Identify which cell holds the provided text, then report its [X, Y] central coordinate. 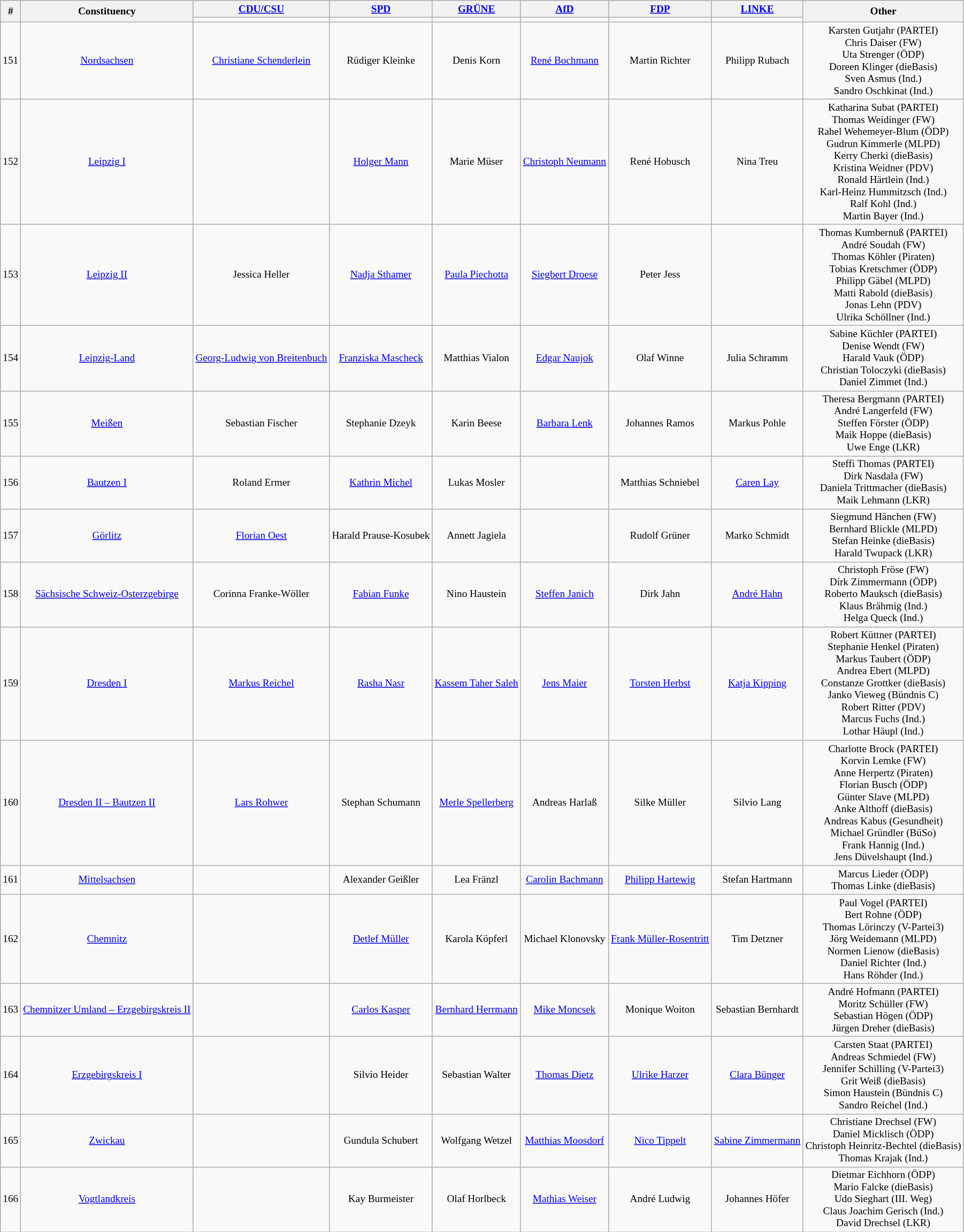
Lukas Mosler [476, 483]
Jens Maier [564, 684]
Siegbert Droese [564, 275]
Gundula Schubert [381, 1141]
Sebastian Fischer [261, 423]
Silvio Heider [381, 1075]
Görlitz [107, 535]
Johannes Ramos [660, 423]
André Hahn [758, 594]
Dietmar Eichhorn (ÖDP)Mario Falcke (dieBasis)Udo Sieghart (III. Weg)Claus Joachim Gerisch (Ind.)David Drechsel (LKR) [883, 1199]
Christoph Fröse (FW)Dirk Zimmermann (ÖDP)Roberto Mauksch (dieBasis)Klaus Brähmig (Ind.)Helga Queck (Ind.) [883, 594]
Nordsachsen [107, 60]
Markus Reichel [261, 684]
Rudolf Grüner [660, 535]
Harald Prause‑Kosubek [381, 535]
Clara Bünger [758, 1075]
Katja Kipping [758, 684]
157 [11, 535]
Philipp Hartewig [660, 880]
Michael Klonovsky [564, 939]
AfD [564, 9]
Karin Beese [476, 423]
Sebastian Walter [476, 1075]
Sebastian Bernhardt [758, 1010]
Kathrin Michel [381, 483]
Bautzen I [107, 483]
Stefan Hartmann [758, 880]
Silke Müller [660, 803]
Vogtlandkreis [107, 1199]
Thomas Dietz [564, 1075]
Other [883, 12]
Christoph Neumann [564, 162]
Corinna Franke‑Wöller [261, 594]
Stephan Schumann [381, 803]
158 [11, 594]
151 [11, 60]
Sabine Zimmermann [758, 1141]
Alexander Geißler [381, 880]
# [11, 12]
Leipzig I [107, 162]
Matthias Moosdorf [564, 1141]
Paul Vogel (PARTEI)Bert Rohne (ÖDP)Thomas Lörinczy (V-Partei3)Jörg Weidemann (MLPD)Normen Lienow (dieBasis)Daniel Richter (Ind.)Hans Röhder (Ind.) [883, 939]
Chemnitz [107, 939]
Denis Korn [476, 60]
Bernhard Herrmann [476, 1010]
Constituency [107, 12]
Merle Spellerberg [476, 803]
Kay Burmeister [381, 1199]
153 [11, 275]
159 [11, 684]
Dirk Jahn [660, 594]
Detlef Müller [381, 939]
Nino Haustein [476, 594]
Andreas Harlaß [564, 803]
Johannes Höfer [758, 1199]
Karsten Gutjahr (PARTEI)Chris Daiser (FW)Uta Strenger (ÖDP)Doreen Klinger (dieBasis)Sven Asmus (Ind.)Sandro Oschkinat (Ind.) [883, 60]
Leipzig-Land [107, 358]
GRÜNE [476, 9]
Philipp Rubach [758, 60]
Holger Mann [381, 162]
André Ludwig [660, 1199]
Annett Jagiela [476, 535]
Ulrike Harzer [660, 1075]
Barbara Lenk [564, 423]
Lea Fränzl [476, 880]
Olaf Horlbeck [476, 1199]
Edgar Naujok [564, 358]
André Hofmann (PARTEI)Moritz Schüller (FW)Sebastian Högen (ÖDP)Jürgen Dreher (dieBasis) [883, 1010]
Rasha Nasr [381, 684]
Meißen [107, 423]
162 [11, 939]
René Bochmann [564, 60]
Silvio Lang [758, 803]
Nadja Sthamer [381, 275]
Martin Richter [660, 60]
Marcus Lieder (ÖDP)Thomas Linke (dieBasis) [883, 880]
Florian Oest [261, 535]
Mathias Weiser [564, 1199]
Dresden I [107, 684]
160 [11, 803]
Peter Jess [660, 275]
Kassem Taher Saleh [476, 684]
CDU/CSU [261, 9]
Sächsische Schweiz-Osterzgebirge [107, 594]
Caren Lay [758, 483]
Roland Ermer [261, 483]
Christiane Schenderlein [261, 60]
Sabine Küchler (PARTEI)Denise Wendt (FW)Harald Vauk (ÖDP)Christian Toloczyki (dieBasis)Daniel Zimmet (Ind.) [883, 358]
LINKE [758, 9]
Markus Pohle [758, 423]
SPD [381, 9]
Leipzig II [107, 275]
Christiane Drechsel (FW)Daniel Micklisch (ÖDP)Christoph Heinritz‑Bechtel (dieBasis)Thomas Krajak (Ind.) [883, 1141]
Zwickau [107, 1141]
Paula Piechotta [476, 275]
Nina Treu [758, 162]
166 [11, 1199]
Jessica Heller [261, 275]
FDP [660, 9]
Frank Müller-Rosentritt [660, 939]
Erzgebirgskreis I [107, 1075]
Carlos Kasper [381, 1010]
165 [11, 1141]
Dresden II – Bautzen II [107, 803]
Tim Detzner [758, 939]
Georg-Ludwig von Breitenbuch [261, 358]
Nico Tippelt [660, 1141]
Theresa Bergmann (PARTEI)André Langerfeld (FW)Steffen Förster (ÖDP)Maik Hoppe (dieBasis)Uwe Enge (LKR) [883, 423]
Stephanie Dzeyk [381, 423]
Julia Schramm [758, 358]
Marie Müser [476, 162]
Matthias Schniebel [660, 483]
Torsten Herbst [660, 684]
Lars Rohwer [261, 803]
152 [11, 162]
Mittelsachsen [107, 880]
161 [11, 880]
Steffi Thomas (PARTEI)Dirk Nasdala (FW)Daniela Trittmacher (dieBasis)Maik Lehmann (LKR) [883, 483]
164 [11, 1075]
154 [11, 358]
156 [11, 483]
Wolfgang Wetzel [476, 1141]
155 [11, 423]
Steffen Janich [564, 594]
Fabian Funke [381, 594]
Marko Schmidt [758, 535]
Karola Köpferl [476, 939]
Carsten Staat (PARTEI)Andreas Schmiedel (FW)Jennifer Schilling (V-Partei3)Grit Weiß (dieBasis)Simon Haustein (Bündnis C)Sandro Reichel (Ind.) [883, 1075]
Franziska Mascheck [381, 358]
Olaf Winne [660, 358]
Monique Woiton [660, 1010]
Siegmund Hänchen (FW)Bernhard Blickle (MLPD)Stefan Heinke (dieBasis)Harald Twupack (LKR) [883, 535]
Chemnitzer Umland – Erzgebirgskreis II [107, 1010]
Rüdiger Kleinke [381, 60]
René Hobusch [660, 162]
163 [11, 1010]
Carolin Bachmann [564, 880]
Matthias Vialon [476, 358]
Mike Moncsek [564, 1010]
